Provide the [x, y] coordinate of the cell's center where the given text is located.  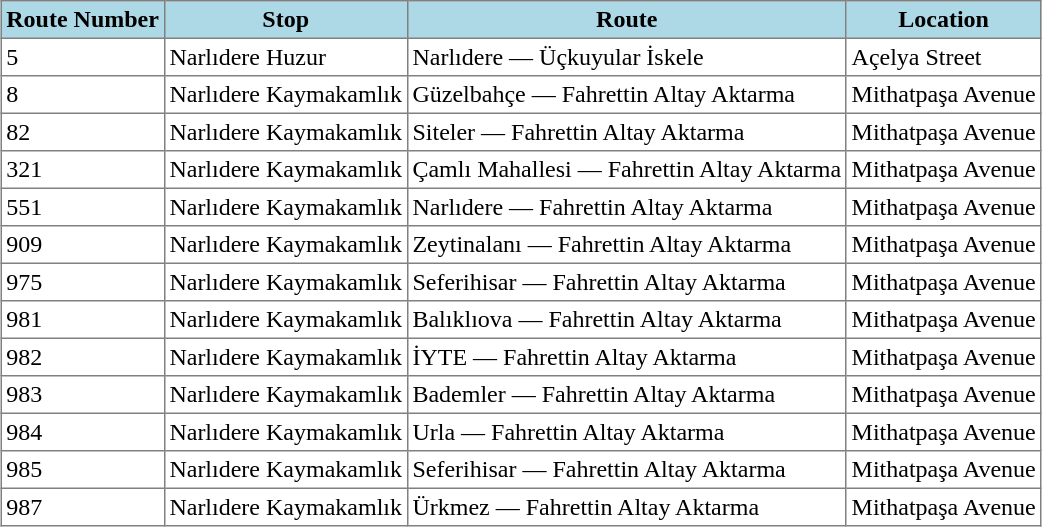
985 [82, 470]
İYTE — Fahrettin Altay Aktarma [626, 357]
Bademler — Fahrettin Altay Aktarma [626, 395]
Ürkmez — Fahrettin Altay Aktarma [626, 507]
981 [82, 320]
982 [82, 357]
983 [82, 395]
Stop [286, 20]
975 [82, 282]
Narlıdere Huzur [286, 57]
Siteler — Fahrettin Altay Aktarma [626, 132]
5 [82, 57]
Güzelbahçe — Fahrettin Altay Aktarma [626, 95]
82 [82, 132]
Açelya Street [944, 57]
Route [626, 20]
Route Number [82, 20]
Location [944, 20]
321 [82, 170]
551 [82, 207]
8 [82, 95]
Urla — Fahrettin Altay Aktarma [626, 432]
987 [82, 507]
Narlıdere — Üçkuyular İskele [626, 57]
Çamlı Mahallesi — Fahrettin Altay Aktarma [626, 170]
984 [82, 432]
Narlıdere — Fahrettin Altay Aktarma [626, 207]
Balıklıova — Fahrettin Altay Aktarma [626, 320]
Zeytinalanı — Fahrettin Altay Aktarma [626, 245]
909 [82, 245]
